Extract the [x, y] coordinate from the center of the cell holding the provided text.  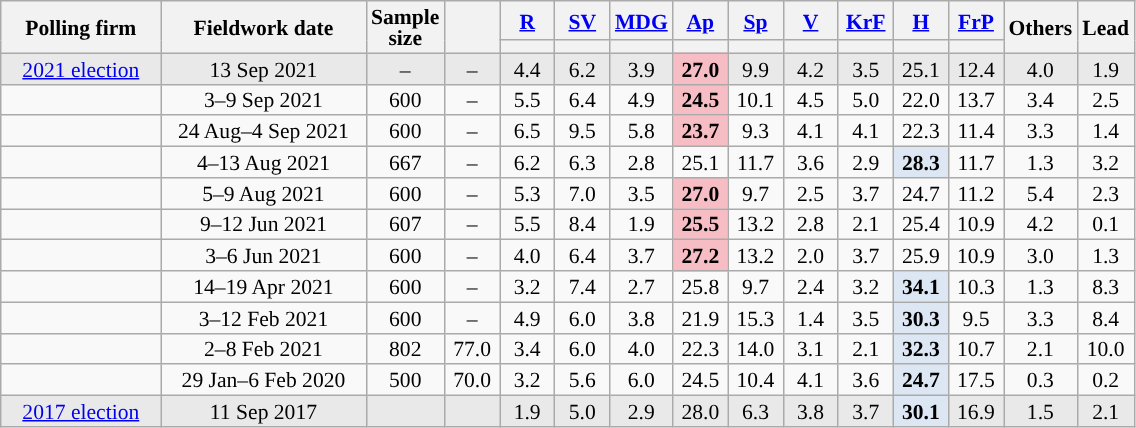
10.3 [976, 286]
13 Sep 2021 [264, 68]
29 Jan–6 Feb 2020 [264, 380]
1.5 [1041, 412]
667 [405, 162]
25.5 [700, 224]
6.5 [528, 132]
15.3 [756, 318]
7.0 [582, 194]
14.0 [756, 348]
0.3 [1041, 380]
2.3 [1106, 194]
9.3 [756, 132]
25.4 [920, 224]
24 Aug–4 Sep 2021 [264, 132]
2–8 Feb 2021 [264, 348]
13.7 [976, 100]
10.1 [756, 100]
11.2 [976, 194]
25.9 [920, 256]
3–12 Feb 2021 [264, 318]
3.1 [810, 348]
5.8 [642, 132]
12.4 [976, 68]
V [810, 20]
2021 election [81, 68]
4.5 [810, 100]
25.8 [700, 286]
22.0 [920, 100]
Samplesize [405, 27]
3.0 [1041, 256]
32.3 [920, 348]
Fieldwork date [264, 27]
SV [582, 20]
11.4 [976, 132]
2017 election [81, 412]
802 [405, 348]
Others [1041, 27]
14–19 Apr 2021 [264, 286]
77.0 [472, 348]
Lead [1106, 27]
5.4 [1041, 194]
9–12 Jun 2021 [264, 224]
16.9 [976, 412]
28.3 [920, 162]
MDG [642, 20]
10.0 [1106, 348]
7.4 [582, 286]
KrF [866, 20]
30.3 [920, 318]
Ap [700, 20]
11 Sep 2017 [264, 412]
0.1 [1106, 224]
9.9 [756, 68]
500 [405, 380]
70.0 [472, 380]
FrP [976, 20]
H [920, 20]
R [528, 20]
4–13 Aug 2021 [264, 162]
23.7 [700, 132]
8.3 [1106, 286]
607 [405, 224]
Sp [756, 20]
17.5 [976, 380]
4.4 [528, 68]
10.4 [756, 380]
10.7 [976, 348]
2.0 [810, 256]
5.3 [528, 194]
21.9 [700, 318]
30.1 [920, 412]
0.2 [1106, 380]
Polling firm [81, 27]
2.7 [642, 286]
5–9 Aug 2021 [264, 194]
34.1 [920, 286]
3–6 Jun 2021 [264, 256]
27.2 [700, 256]
5.6 [582, 380]
2.4 [810, 286]
28.0 [700, 412]
3–9 Sep 2021 [264, 100]
3.9 [642, 68]
